For the text-containing cell, return its midpoint in [X, Y] coordinate format. 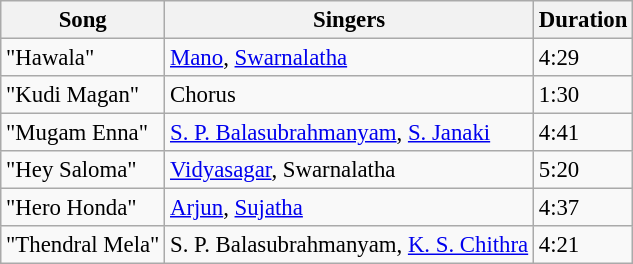
Vidyasagar, Swarnalatha [350, 170]
5:20 [582, 170]
Arjun, Sujatha [350, 208]
S. P. Balasubrahmanyam, K. S. Chithra [350, 245]
1:30 [582, 95]
S. P. Balasubrahmanyam, S. Janaki [350, 133]
"Thendral Mela" [83, 245]
Mano, Swarnalatha [350, 58]
Chorus [350, 95]
Duration [582, 20]
"Mugam Enna" [83, 133]
4:41 [582, 133]
4:21 [582, 245]
"Hero Honda" [83, 208]
4:37 [582, 208]
4:29 [582, 58]
"Kudi Magan" [83, 95]
"Hey Saloma" [83, 170]
Singers [350, 20]
Song [83, 20]
"Hawala" [83, 58]
